Identify which cell holds the provided text, then report its (x, y) central coordinate. 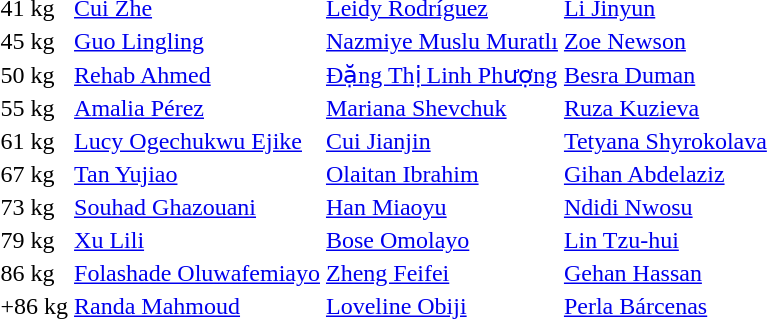
Tan Yujiao (198, 175)
Zheng Feifei (442, 273)
Souhad Ghazouani (198, 207)
Mariana Shevchuk (442, 109)
Amalia Pérez (198, 109)
Folashade Oluwafemiayo (198, 273)
Guo Lingling (198, 41)
Han Miaoyu (442, 207)
Rehab Ahmed (198, 75)
Olaitan Ibrahim (442, 175)
Đặng Thị Linh Phượng (442, 75)
Cui Jianjin (442, 141)
Xu Lili (198, 241)
Nazmiye Muslu Muratlı (442, 41)
Bose Omolayo (442, 241)
Lucy Ogechukwu Ejike (198, 141)
